Pinpoint the cell where the given text exists, returning its (X, Y) midpoint coordinate. 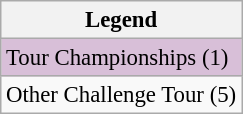
Tour Championships (1) (122, 58)
Other Challenge Tour (5) (122, 95)
Legend (122, 20)
